Return the (X, Y) coordinate for the center point of the cell that contains the specified text.  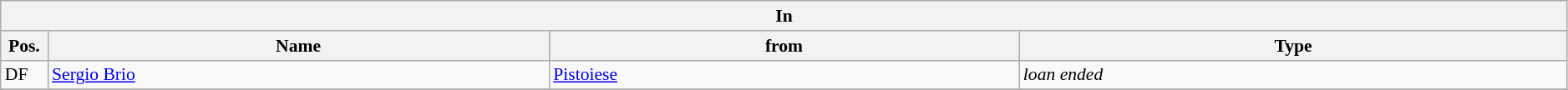
from (784, 46)
Type (1293, 46)
DF (24, 75)
loan ended (1293, 75)
Sergio Brio (298, 75)
Name (298, 46)
Pos. (24, 46)
Pistoiese (784, 75)
In (784, 16)
